Return (x, y) of the center of cell containing provided text 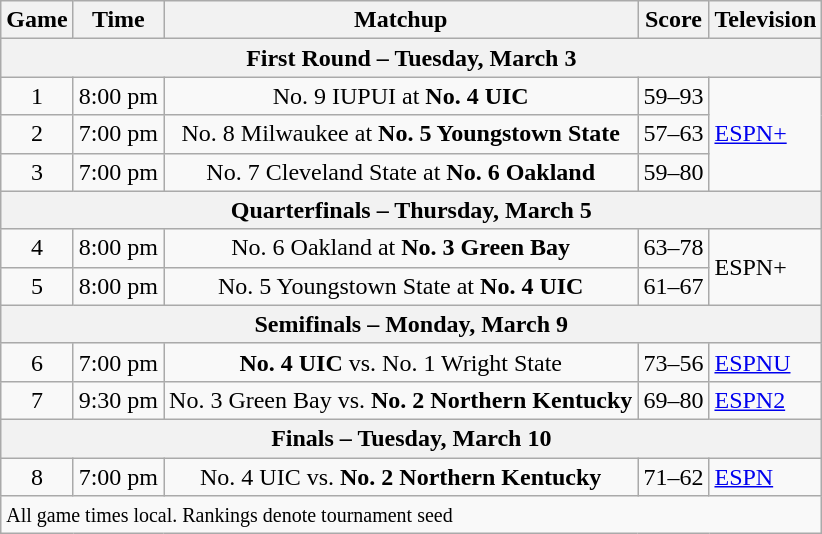
1 (37, 96)
ESPNU (766, 362)
Matchup (401, 20)
Score (674, 20)
3 (37, 172)
57–63 (674, 134)
Semifinals – Monday, March 9 (412, 324)
59–80 (674, 172)
5 (37, 286)
71–62 (674, 477)
No. 4 UIC vs. No. 2 Northern Kentucky (401, 477)
Television (766, 20)
Finals – Tuesday, March 10 (412, 438)
No. 7 Cleveland State at No. 6 Oakland (401, 172)
6 (37, 362)
8 (37, 477)
59–93 (674, 96)
61–67 (674, 286)
ESPN2 (766, 400)
No. 4 UIC vs. No. 1 Wright State (401, 362)
73–56 (674, 362)
No. 3 Green Bay vs. No. 2 Northern Kentucky (401, 400)
Quarterfinals – Thursday, March 5 (412, 210)
No. 5 Youngstown State at No. 4 UIC (401, 286)
No. 9 IUPUI at No. 4 UIC (401, 96)
Time (118, 20)
No. 6 Oakland at No. 3 Green Bay (401, 248)
First Round – Tuesday, March 3 (412, 58)
9:30 pm (118, 400)
All game times local. Rankings denote tournament seed (412, 515)
No. 8 Milwaukee at No. 5 Youngstown State (401, 134)
63–78 (674, 248)
4 (37, 248)
Game (37, 20)
7 (37, 400)
69–80 (674, 400)
ESPN (766, 477)
2 (37, 134)
